Output the [x, y] coordinate of the center of the cell containing the given text.  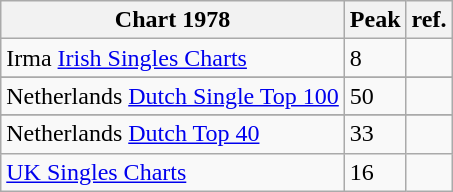
Chart 1978 [173, 20]
ref. [429, 20]
Irma Irish Singles Charts [173, 58]
Netherlands Dutch Top 40 [173, 134]
8 [375, 58]
16 [375, 172]
UK Singles Charts [173, 172]
Peak [375, 20]
50 [375, 96]
33 [375, 134]
Netherlands Dutch Single Top 100 [173, 96]
